Capture the cell that displays the provided text and extract its [x, y] central coordinate. 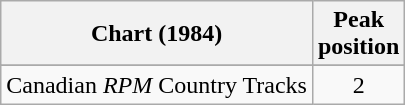
2 [358, 85]
Canadian RPM Country Tracks [157, 85]
Chart (1984) [157, 34]
Peakposition [358, 34]
